Scan for the cell matching the given text and deliver its (x, y) coordinate at center. 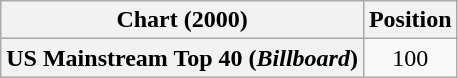
100 (410, 58)
US Mainstream Top 40 (Billboard) (182, 58)
Position (410, 20)
Chart (2000) (182, 20)
